Search for the cell housing the specified text and yield its [x, y] center coordinate. 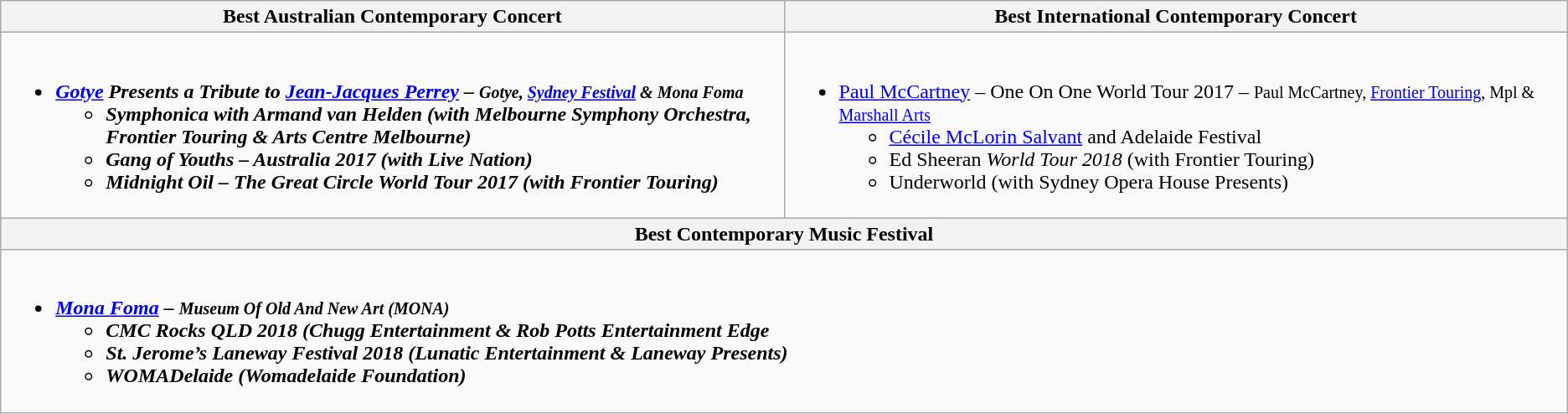
Best Contemporary Music Festival [784, 234]
Best Australian Contemporary Concert [392, 17]
Best International Contemporary Concert [1176, 17]
